Extract the (X, Y) coordinate from the center of the cell holding the provided text.  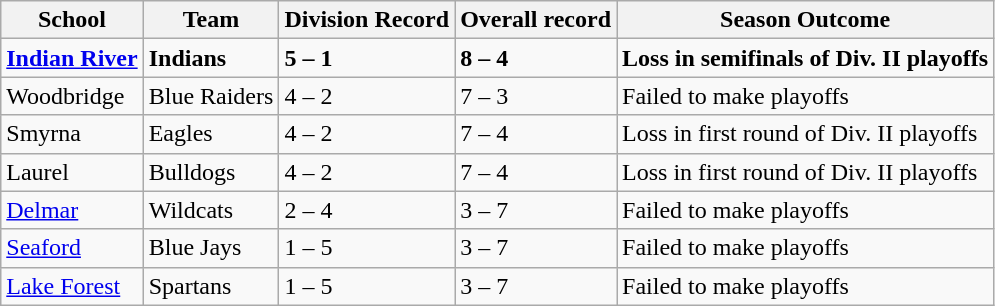
Blue Jays (211, 248)
Division Record (367, 20)
7 – 3 (536, 96)
Wildcats (211, 210)
Season Outcome (806, 20)
Indians (211, 58)
Seaford (72, 248)
2 – 4 (367, 210)
Delmar (72, 210)
Smyrna (72, 134)
Bulldogs (211, 172)
Lake Forest (72, 286)
8 – 4 (536, 58)
Blue Raiders (211, 96)
Team (211, 20)
Spartans (211, 286)
Overall record (536, 20)
Loss in semifinals of Div. II playoffs (806, 58)
Laurel (72, 172)
5 – 1 (367, 58)
Eagles (211, 134)
Woodbridge (72, 96)
School (72, 20)
Indian River (72, 58)
